Capture the cell that displays the provided text and extract its [x, y] central coordinate. 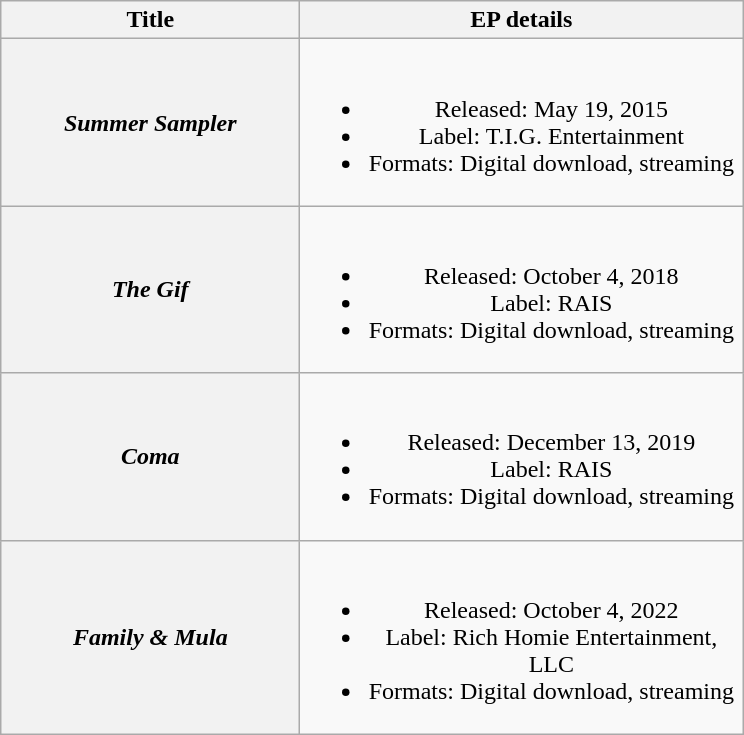
Released: October 4, 2022Label: Rich Homie Entertainment, LLCFormats: Digital download, streaming [522, 637]
Family & Mula [150, 637]
The Gif [150, 290]
Summer Sampler [150, 122]
Released: October 4, 2018Label: RAISFormats: Digital download, streaming [522, 290]
Released: May 19, 2015Label: T.I.G. EntertainmentFormats: Digital download, streaming [522, 122]
EP details [522, 20]
Title [150, 20]
Released: December 13, 2019Label: RAISFormats: Digital download, streaming [522, 456]
Coma [150, 456]
